Scan for the cell matching the given text and deliver its (X, Y) coordinate at center. 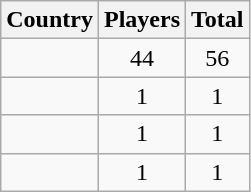
56 (218, 58)
Players (142, 20)
44 (142, 58)
Total (218, 20)
Country (50, 20)
